Scan for the cell matching the given text and deliver its [X, Y] coordinate at center. 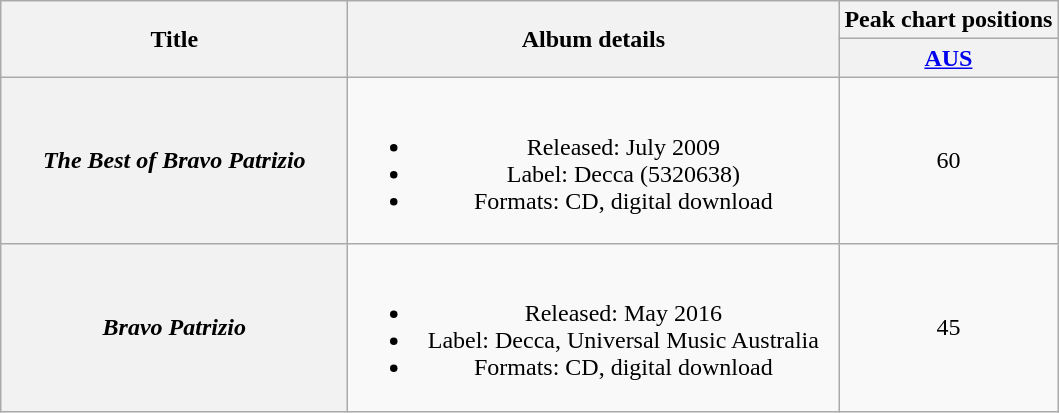
Album details [594, 39]
The Best of Bravo Patrizio [174, 160]
AUS [948, 58]
Title [174, 39]
60 [948, 160]
Released: May 2016Label: Decca, Universal Music AustraliaFormats: CD, digital download [594, 328]
45 [948, 328]
Released: July 2009Label: Decca (5320638)Formats: CD, digital download [594, 160]
Bravo Patrizio [174, 328]
Peak chart positions [948, 20]
